Scan for the cell matching the given text and deliver its (X, Y) coordinate at center. 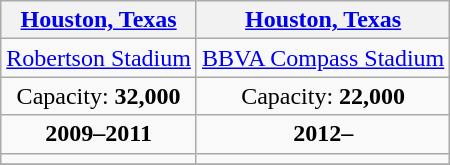
2012– (322, 134)
2009–2011 (99, 134)
Capacity: 32,000 (99, 96)
Robertson Stadium (99, 58)
BBVA Compass Stadium (322, 58)
Capacity: 22,000 (322, 96)
